Determine the (X, Y) coordinate at the center of the cell enclosing the given text.  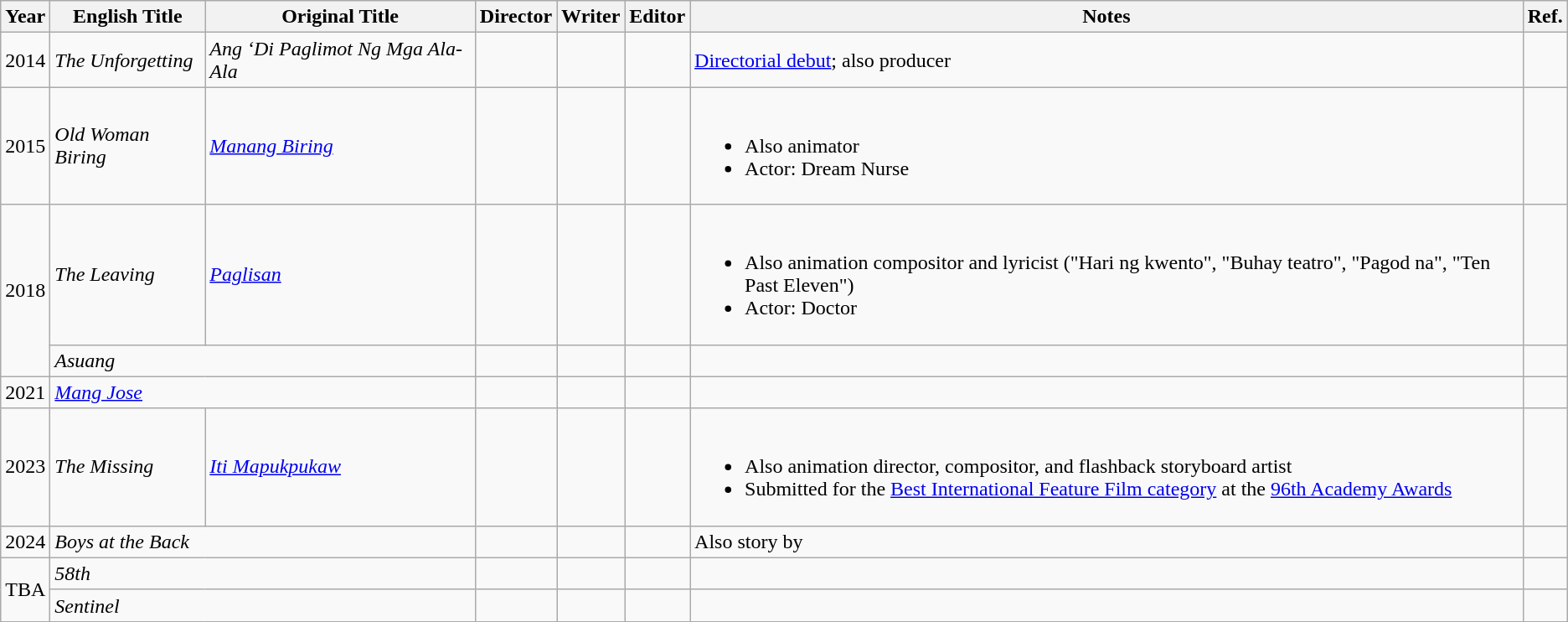
Also story by (1107, 542)
58th (263, 573)
Director (516, 17)
Ref. (1545, 17)
2023 (25, 467)
The Missing (127, 467)
2014 (25, 60)
Ang ‘Di Paglimot Ng Mga Ala-Ala (340, 60)
Boys at the Back (263, 542)
Mang Jose (263, 392)
2021 (25, 392)
2015 (25, 146)
Year (25, 17)
2024 (25, 542)
The Unforgetting (127, 60)
Also animation compositor and lyricist ("Hari ng kwento", "Buhay teatro", "Pagod na", "Ten Past Eleven")Actor: Doctor (1107, 275)
Manang Biring (340, 146)
English Title (127, 17)
Directorial debut; also producer (1107, 60)
TBA (25, 589)
Paglisan (340, 275)
Old Woman Biring (127, 146)
Iti Mapukpukaw (340, 467)
Notes (1107, 17)
The Leaving (127, 275)
Editor (658, 17)
Asuang (263, 360)
Writer (591, 17)
Original Title (340, 17)
Sentinel (263, 605)
Also animatorActor: Dream Nurse (1107, 146)
2018 (25, 290)
